Provide the [X, Y] coordinate of the cell's center where the given text is located.  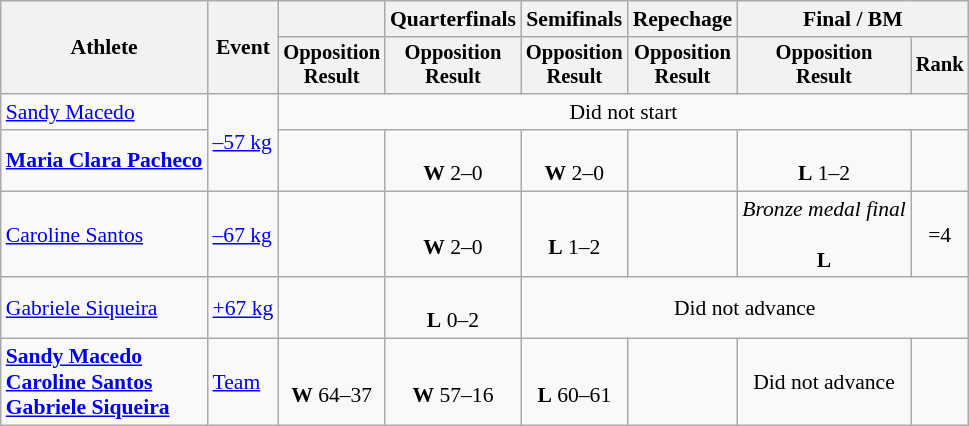
Semifinals [574, 19]
W 64–37 [332, 382]
L 0–2 [453, 308]
Sandy MacedoCaroline SantosGabriele Siqueira [104, 382]
Quarterfinals [453, 19]
–57 kg [242, 142]
Sandy Macedo [104, 112]
Maria Clara Pacheco [104, 160]
Caroline Santos [104, 234]
Gabriele Siqueira [104, 308]
Did not start [623, 112]
Event [242, 48]
+67 kg [242, 308]
=4 [940, 234]
Final / BM [852, 19]
–67 kg [242, 234]
Team [242, 382]
L 60–61 [574, 382]
W 57–16 [453, 382]
Athlete [104, 48]
Rank [940, 66]
Repechage [683, 19]
Bronze medal finalL [824, 234]
